Extract the (x, y) coordinate from the center of the cell holding the provided text.  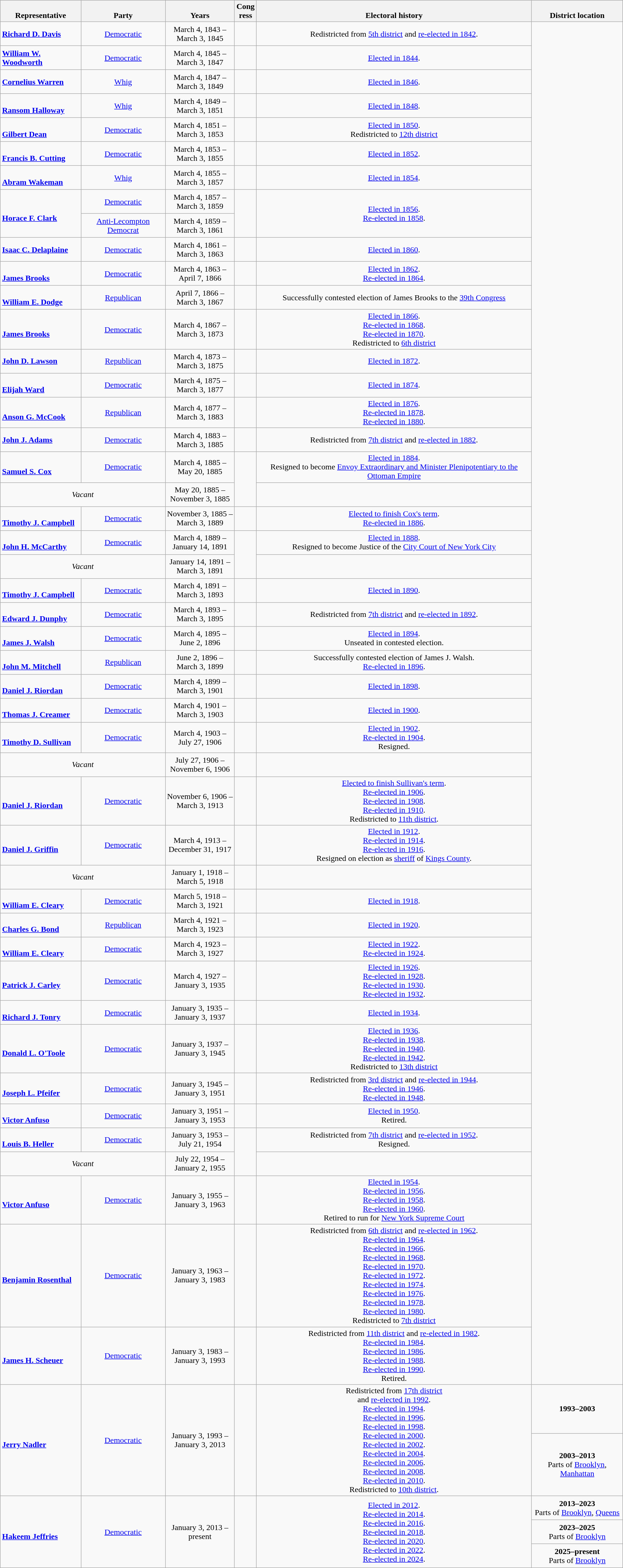
James H. Scheuer (41, 1356)
Party (123, 11)
James J. Walsh (41, 638)
Anson G. McCook (41, 412)
July 22, 1954 –January 2, 1955 (200, 1164)
Successfully contested election of James Brooks to the 39th Congress (394, 298)
March 4, 1901 –March 3, 1903 (200, 710)
2023–2025Parts of Brooklyn (577, 1532)
January 3, 1937 –January 3, 1945 (200, 1049)
January 3, 1993 –January 3, 2013 (200, 1440)
January 3, 1945 –January 3, 1951 (200, 1088)
March 4, 1883 –March 3, 1885 (200, 440)
Redistricted from 7th district and re-elected in 1882. (394, 440)
Donald L. O'Toole (41, 1049)
Elected in 1950.Retired. (394, 1116)
March 4, 1843 –March 3, 1845 (200, 34)
March 4, 1927 –January 3, 1935 (200, 981)
January 3, 1953 –July 21, 1954 (200, 1140)
Elected in 1926.Re-elected in 1928.Re-elected in 1930.Re-elected in 1932. (394, 981)
Elected in 1844. (394, 58)
Elected in 1856.Re-elected in 1858. (394, 214)
Redistricted from 3rd district and re-elected in 1944.Re-elected in 1946.Re-elected in 1948. (394, 1088)
Samuel S. Cox (41, 467)
Elected in 1850.Redistricted to 12th district (394, 130)
March 4, 1857 –March 3, 1859 (200, 202)
March 4, 1847 –March 3, 1849 (200, 82)
Elected in 1872. (394, 361)
Elected to finish Cox's term.Re-elected in 1886. (394, 518)
March 4, 1875 –March 3, 1877 (200, 385)
Richard D. Davis (41, 34)
Louis B. Heller (41, 1140)
John J. Adams (41, 440)
November 3, 1885 –March 3, 1889 (200, 518)
William W. Woodworth (41, 58)
January 3, 1951 –January 3, 1953 (200, 1116)
Ransom Halloway (41, 106)
March 5, 1918 –March 3, 1921 (200, 901)
Successfully contested election of James J. Walsh.Re-elected in 1896. (394, 662)
March 4, 1863 –April 7, 1866 (200, 274)
January 3, 1955 –January 3, 1963 (200, 1200)
Elected in 1902.Re-elected in 1904.Resigned. (394, 737)
Abram Wakeman (41, 178)
Elected in 1954.Re-elected in 1956.Re-elected in 1958.Re-elected in 1960.Retired to run for New York Supreme Court (394, 1200)
Elected in 1890. (394, 590)
March 4, 1851 –March 3, 1853 (200, 130)
Elected in 1862.Re-elected in 1864. (394, 274)
Daniel J. Griffin (41, 845)
John H. McCarthy (41, 542)
Elected in 1936.Re-elected in 1938.Re-elected in 1940.Re-elected in 1942.Redistricted to 13th district (394, 1049)
Anti-Lecompton Democrat (123, 226)
March 4, 1921 –March 3, 1923 (200, 925)
Redistricted from 7th district and re-elected in 1952.Resigned. (394, 1140)
January 3, 1935 –January 3, 1937 (200, 1012)
Joseph L. Pfeifer (41, 1088)
Elected in 1860. (394, 250)
Patrick J. Carley (41, 981)
March 4, 1895 –June 2, 1896 (200, 638)
March 4, 1873 –March 3, 1875 (200, 361)
March 4, 1891 –March 3, 1893 (200, 590)
Elected in 1920. (394, 925)
Charles G. Bond (41, 925)
March 4, 1867 –March 3, 1873 (200, 330)
March 4, 1899 –March 3, 1901 (200, 686)
Redistricted from 5th district and re-elected in 1842. (394, 34)
January 14, 1891 –March 3, 1891 (200, 566)
May 20, 1885 –November 3, 1885 (200, 494)
Elected in 1852. (394, 154)
William E. Dodge (41, 298)
March 4, 1849 –March 3, 1851 (200, 106)
Elected in 1876.Re-elected in 1878.Re-elected in 1880. (394, 412)
John M. Mitchell (41, 662)
Elected in 1898. (394, 686)
Elijah Ward (41, 385)
1993–2003 (577, 1409)
November 6, 1906 –March 3, 1913 (200, 801)
Elected in 1854. (394, 178)
March 4, 1893 –March 3, 1895 (200, 614)
2013–2023Parts of Brooklyn, Queens (577, 1508)
Electoral history (394, 11)
Timothy D. Sullivan (41, 737)
January 3, 1983 –January 3, 1993 (200, 1356)
Elected in 1874. (394, 385)
March 4, 1889 –January 14, 1891 (200, 542)
March 4, 1859 –March 3, 1861 (200, 226)
March 4, 1903 –July 27, 1906 (200, 737)
Cornelius Warren (41, 82)
John D. Lawson (41, 361)
Thomas J. Creamer (41, 710)
Redistricted from 11th district and re-elected in 1982.Re-elected in 1984.Re-elected in 1986.Re-elected in 1988.Re-elected in 1990.Retired. (394, 1356)
April 7, 1866 –March 3, 1867 (200, 298)
March 4, 1853 –March 3, 1855 (200, 154)
July 27, 1906 –November 6, 1906 (200, 765)
Elected in 1918. (394, 901)
Years (200, 11)
Horace F. Clark (41, 214)
March 4, 1861 –March 3, 1863 (200, 250)
Hakeem Jeffries (41, 1532)
March 4, 1923 –March 3, 1927 (200, 949)
Elected in 1888.Resigned to become Justice of the City Court of New York City (394, 542)
Elected in 1884.Resigned to become Envoy Extraordinary and Minister Plenipotentiary to the Ottoman Empire (394, 467)
Edward J. Dunphy (41, 614)
District location (577, 11)
Congress (246, 11)
2003–2013Parts of Brooklyn, Manhattan (577, 1465)
Jerry Nadler (41, 1440)
Elected in 1848. (394, 106)
Elected in 1922.Re-elected in 1924. (394, 949)
March 4, 1855 –March 3, 1857 (200, 178)
Elected to finish Sullivan's term.Re-elected in 1906.Re-elected in 1908.Re-elected in 1910.Redistricted to 11th district. (394, 801)
Elected in 1846. (394, 82)
January 3, 2013 –present (200, 1532)
Elected in 1934. (394, 1012)
Elected in 1894.Unseated in contested election. (394, 638)
March 4, 1877 –March 3, 1883 (200, 412)
March 4, 1845 –March 3, 1847 (200, 58)
2025–presentParts of Brooklyn (577, 1556)
Elected in 2012.Re-elected in 2014.Re-elected in 2016.Re-elected in 2018.Re-elected in 2020.Re-elected in 2022.Re-elected in 2024. (394, 1532)
March 4, 1913 –December 31, 1917 (200, 845)
Redistricted from 7th district and re-elected in 1892. (394, 614)
Elected in 1900. (394, 710)
June 2, 1896 –March 3, 1899 (200, 662)
Representative (41, 11)
Francis B. Cutting (41, 154)
Elected in 1912.Re-elected in 1914.Re-elected in 1916.Resigned on election as sheriff of Kings County. (394, 845)
Gilbert Dean (41, 130)
Elected in 1866.Re-elected in 1868.Re-elected in 1870.Redistricted to 6th district (394, 330)
January 3, 1963 –January 3, 1983 (200, 1275)
Richard J. Tonry (41, 1012)
Isaac C. Delaplaine (41, 250)
March 4, 1885 –May 20, 1885 (200, 467)
January 1, 1918 –March 5, 1918 (200, 877)
Benjamin Rosenthal (41, 1275)
